Determine the [x, y] coordinate at the center of the cell enclosing the given text.  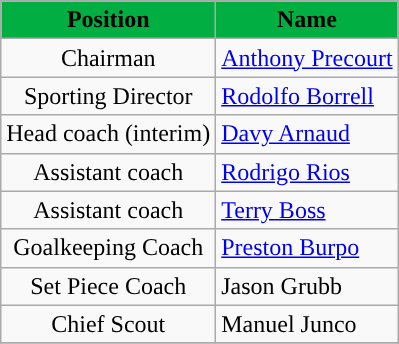
Name [307, 20]
Head coach (interim) [108, 134]
Manuel Junco [307, 324]
Anthony Precourt [307, 58]
Rodrigo Rios [307, 172]
Terry Boss [307, 210]
Position [108, 20]
Sporting Director [108, 96]
Chairman [108, 58]
Jason Grubb [307, 286]
Davy Arnaud [307, 134]
Set Piece Coach [108, 286]
Rodolfo Borrell [307, 96]
Preston Burpo [307, 248]
Goalkeeping Coach [108, 248]
Chief Scout [108, 324]
